Pinpoint the cell where the given text exists, returning its (x, y) midpoint coordinate. 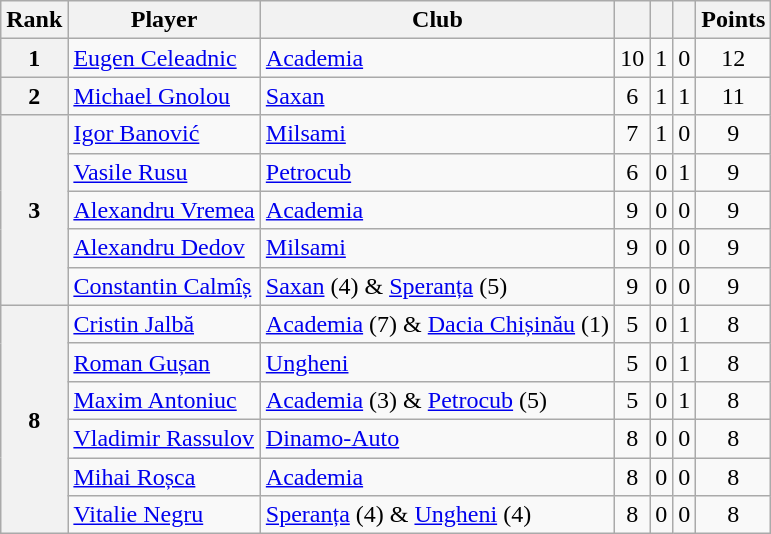
Saxan (437, 96)
Petrocub (437, 172)
Igor Banović (164, 134)
Roman Gușan (164, 362)
Academia (7) & Dacia Chișinău (1) (437, 324)
Alexandru Dedov (164, 248)
Dinamo-Auto (437, 438)
Ungheni (437, 362)
12 (734, 58)
Rank (34, 20)
2 (34, 96)
Points (734, 20)
Vladimir Rassulov (164, 438)
Constantin Calmîș (164, 286)
Michael Gnolou (164, 96)
Academia (3) & Petrocub (5) (437, 400)
Club (437, 20)
Vitalie Negru (164, 515)
Cristin Jalbă (164, 324)
7 (632, 134)
Player (164, 20)
Maxim Antoniuc (164, 400)
11 (734, 96)
Alexandru Vremea (164, 210)
Mihai Roșca (164, 477)
Speranța (4) & Ungheni (4) (437, 515)
Saxan (4) & Speranța (5) (437, 286)
Eugen Celeadnic (164, 58)
Vasile Rusu (164, 172)
3 (34, 210)
10 (632, 58)
